From the cell containing the given text, extract its center point as [x, y] coordinate. 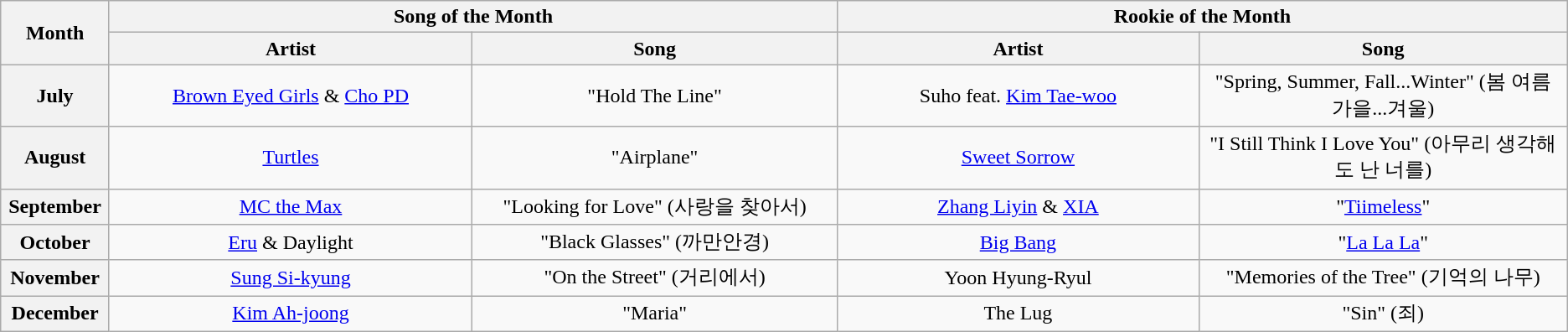
"Maria" [655, 314]
October [55, 243]
Turtles [290, 158]
"Memories of the Tree" (기억의 나무) [1383, 278]
Big Bang [1019, 243]
Sung Si-kyung [290, 278]
September [55, 206]
Yoon Hyung-Ryul [1019, 278]
"Airplane" [655, 158]
"Spring, Summer, Fall...Winter" (봄 여름 가을...겨울) [1383, 96]
The Lug [1019, 314]
"La La La" [1383, 243]
"Hold The Line" [655, 96]
Month [55, 33]
"On the Street" (거리에서) [655, 278]
Song of the Month [472, 17]
July [55, 96]
"I Still Think I Love You" (아무리 생각해도 난 너를) [1383, 158]
"Tiimeless" [1383, 206]
Eru & Daylight [290, 243]
August [55, 158]
"Sin" (죄) [1383, 314]
"Looking for Love" (사랑을 찾아서) [655, 206]
December [55, 314]
"Black Glasses" (까만안경) [655, 243]
Kim Ah-joong [290, 314]
Suho feat. Kim Tae-woo [1019, 96]
November [55, 278]
Rookie of the Month [1203, 17]
Zhang Liyin & XIA [1019, 206]
Sweet Sorrow [1019, 158]
MC the Max [290, 206]
Brown Eyed Girls & Cho PD [290, 96]
